Return [X, Y] of the center of cell containing provided text 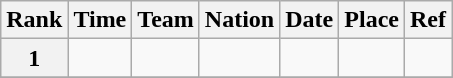
Place [372, 20]
Time [100, 20]
Date [310, 20]
Ref [428, 20]
Rank [34, 20]
1 [34, 58]
Team [166, 20]
Nation [239, 20]
